Search for the cell housing the specified text and yield its [X, Y] center coordinate. 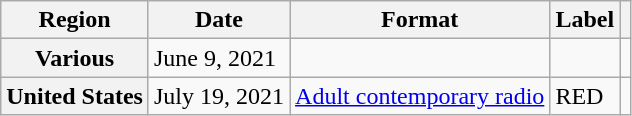
Format [420, 20]
Adult contemporary radio [420, 96]
Label [585, 20]
June 9, 2021 [218, 58]
RED [585, 96]
Region [75, 20]
July 19, 2021 [218, 96]
United States [75, 96]
Various [75, 58]
Date [218, 20]
